Locate the cell with the specified text and output its (X, Y) center coordinate. 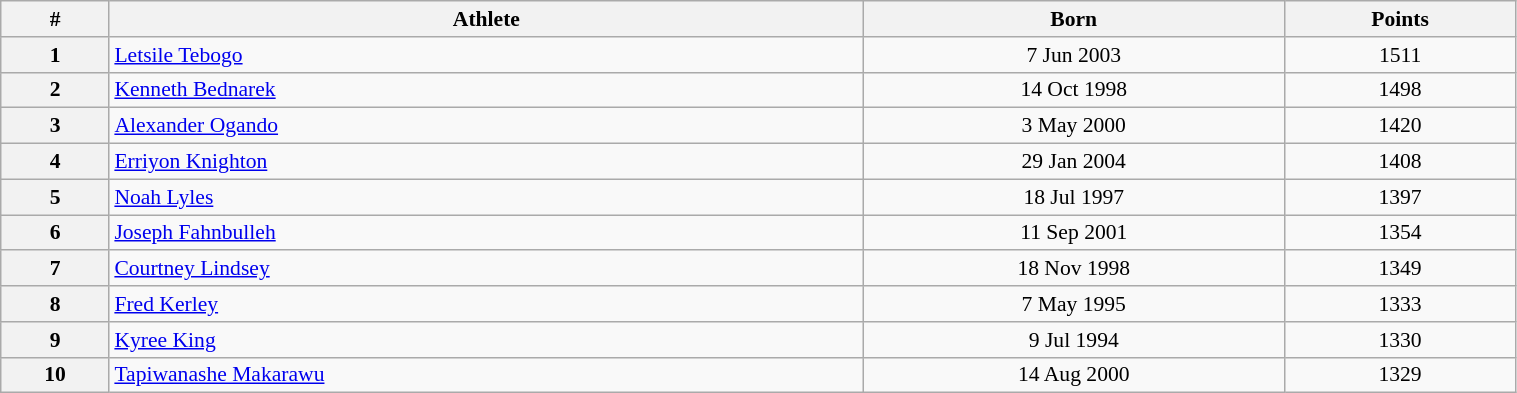
Athlete (486, 19)
Kyree King (486, 340)
14 Aug 2000 (1074, 375)
Erriyon Knighton (486, 162)
1329 (1400, 375)
Tapiwanashe Makarawu (486, 375)
7 Jun 2003 (1074, 55)
Born (1074, 19)
11 Sep 2001 (1074, 233)
1397 (1400, 197)
7 (56, 269)
1330 (1400, 340)
1349 (1400, 269)
5 (56, 197)
9 (56, 340)
29 Jan 2004 (1074, 162)
1420 (1400, 126)
1498 (1400, 90)
# (56, 19)
Letsile Tebogo (486, 55)
10 (56, 375)
3 (56, 126)
Alexander Ogando (486, 126)
7 May 1995 (1074, 304)
1511 (1400, 55)
Courtney Lindsey (486, 269)
1354 (1400, 233)
18 Nov 1998 (1074, 269)
Fred Kerley (486, 304)
14 Oct 1998 (1074, 90)
9 Jul 1994 (1074, 340)
18 Jul 1997 (1074, 197)
1408 (1400, 162)
4 (56, 162)
Kenneth Bednarek (486, 90)
3 May 2000 (1074, 126)
8 (56, 304)
6 (56, 233)
Noah Lyles (486, 197)
Joseph Fahnbulleh (486, 233)
2 (56, 90)
Points (1400, 19)
1 (56, 55)
1333 (1400, 304)
